Extract the (X, Y) coordinate from the center of the cell holding the provided text.  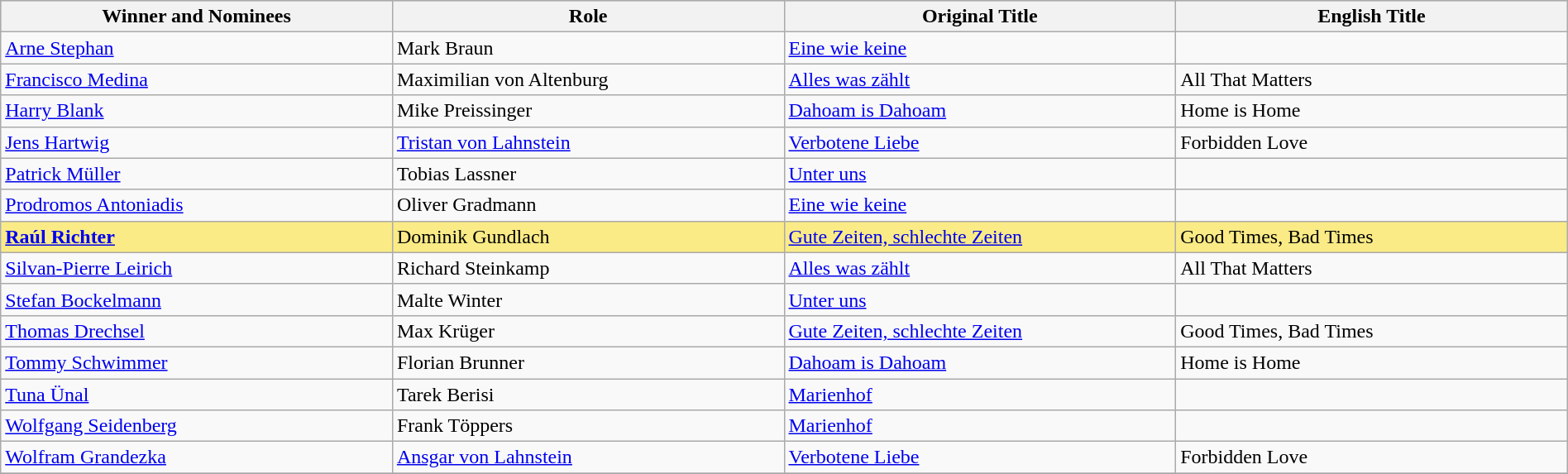
Original Title (980, 17)
Prodromos Antoniadis (197, 205)
Richard Steinkamp (588, 268)
Silvan-Pierre Leirich (197, 268)
Francisco Medina (197, 79)
Wolfram Grandezka (197, 457)
Mike Preissinger (588, 111)
Tristan von Lahnstein (588, 142)
Maximilian von Altenburg (588, 79)
Florian Brunner (588, 362)
Max Krüger (588, 331)
Tuna Ünal (197, 395)
Ansgar von Lahnstein (588, 457)
Frank Töppers (588, 426)
Harry Blank (197, 111)
Jens Hartwig (197, 142)
Stefan Bockelmann (197, 299)
Mark Braun (588, 48)
Tobias Lassner (588, 174)
Winner and Nominees (197, 17)
Arne Stephan (197, 48)
Role (588, 17)
Thomas Drechsel (197, 331)
Wolfgang Seidenberg (197, 426)
Tommy Schwimmer (197, 362)
English Title (1372, 17)
Tarek Berisi (588, 395)
Raúl Richter (197, 237)
Patrick Müller (197, 174)
Dominik Gundlach (588, 237)
Malte Winter (588, 299)
Oliver Gradmann (588, 205)
